Capture the cell that displays the provided text and extract its (x, y) central coordinate. 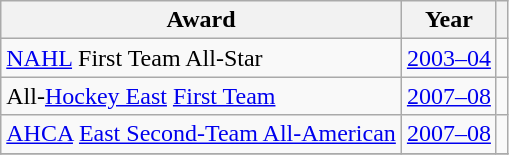
AHCA East Second-Team All-American (202, 134)
All-Hockey East First Team (202, 96)
NAHL First Team All-Star (202, 58)
Year (448, 20)
2003–04 (448, 58)
Award (202, 20)
